Output the [X, Y] coordinate of the center of the cell containing the given text.  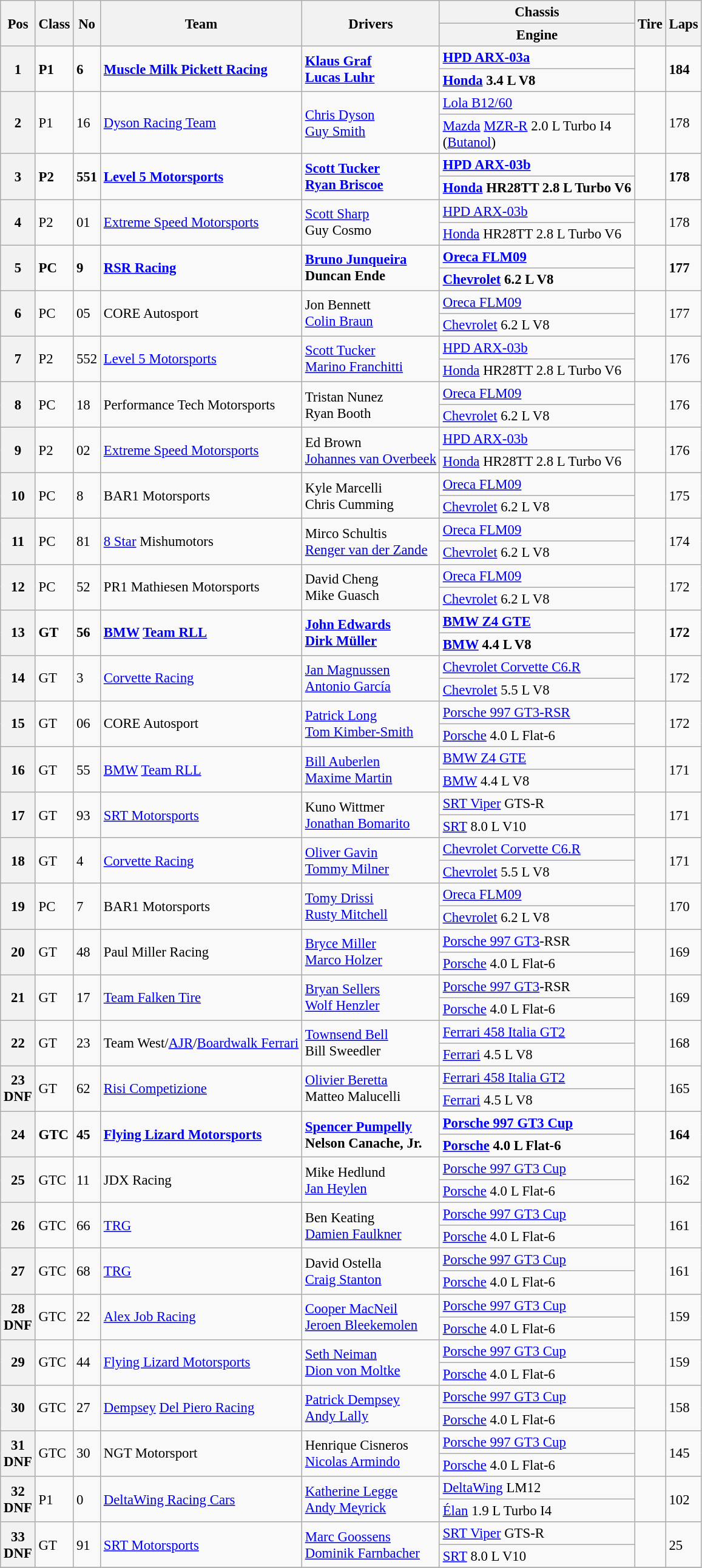
Henrique Cisneros Nicolas Armindo [370, 1453]
Lola B12/60 [536, 103]
13 [18, 632]
Bryce Miller Marco Holzer [370, 952]
Olivier Beretta Matteo Malucelli [370, 1088]
David Cheng Mike Guasch [370, 587]
Drivers [370, 23]
Honda 3.4 L V8 [536, 81]
Bill Auberlen Maxime Martin [370, 769]
145 [683, 1453]
Ben Keating Damien Faulkner [370, 1225]
32DNF [18, 1499]
174 [683, 541]
68 [87, 1271]
Marc Goossens Dominik Farnbacher [370, 1544]
55 [87, 769]
Muscle Milk Pickett Racing [201, 69]
David Ostella Craig Stanton [370, 1271]
Tire [650, 23]
Mirco Schultis Renger van der Zande [370, 541]
Seth Neiman Dion von Moltke [370, 1362]
1 [18, 69]
Kuno Wittmer Jonathan Bomarito [370, 815]
14 [18, 678]
Patrick Dempsey Andy Lally [370, 1408]
02 [87, 450]
20 [18, 952]
Townsend Bell Bill Sweedler [370, 1043]
Pos [18, 23]
RSR Racing [201, 268]
DeltaWing Racing Cars [201, 1499]
56 [87, 632]
Scott Tucker Ryan Briscoe [370, 177]
Jon Bennett Colin Braun [370, 313]
Chassis [536, 12]
01 [87, 222]
165 [683, 1088]
44 [87, 1362]
19 [18, 906]
HPD ARX-03a [536, 58]
52 [87, 587]
Patrick Long Tom Kimber-Smith [370, 724]
Laps [683, 23]
Jan Magnussen Antonio García [370, 678]
Alex Job Racing [201, 1316]
Tomy Drissi Rusty Mitchell [370, 906]
15 [18, 724]
Bryan Sellers Wolf Henzler [370, 997]
66 [87, 1225]
DeltaWing LM12 [536, 1488]
91 [87, 1544]
PR1 Mathiesen Motorsports [201, 587]
Tristan Nunez Ryan Booth [370, 404]
Ed Brown Johannes van Overbeek [370, 450]
Engine [536, 35]
05 [87, 313]
24 [18, 1134]
168 [683, 1043]
Risi Competizione [201, 1088]
Paul Miller Racing [201, 952]
8 Star Mishumotors [201, 541]
29 [18, 1362]
JDX Racing [201, 1180]
Cooper MacNeil Jeroen Bleekemolen [370, 1316]
Chris Dyson Guy Smith [370, 123]
12 [18, 587]
0 [87, 1499]
Performance Tech Motorsports [201, 404]
NGT Motorsport [201, 1453]
Mike Hedlund Jan Heylen [370, 1180]
Bruno Junqueira Duncan Ende [370, 268]
45 [87, 1134]
33DNF [18, 1544]
93 [87, 815]
Scott Tucker Marino Franchitti [370, 359]
Oliver Gavin Tommy Milner [370, 860]
Kyle Marcelli Chris Cumming [370, 496]
81 [87, 541]
Class [55, 23]
23 [87, 1043]
Dyson Racing Team [201, 123]
175 [683, 496]
170 [683, 906]
62 [87, 1088]
5 [18, 268]
Dempsey Del Piero Racing [201, 1408]
551 [87, 177]
Team West/AJR/Boardwalk Ferrari [201, 1043]
Scott Sharp Guy Cosmo [370, 222]
21 [18, 997]
No [87, 23]
Spencer Pumpelly Nelson Canache, Jr. [370, 1134]
552 [87, 359]
31DNF [18, 1453]
10 [18, 496]
28DNF [18, 1316]
162 [683, 1180]
06 [87, 724]
158 [683, 1408]
Élan 1.9 L Turbo I4 [536, 1511]
Team Falken Tire [201, 997]
184 [683, 69]
Team [201, 23]
164 [683, 1134]
26 [18, 1225]
23DNF [18, 1088]
102 [683, 1499]
Klaus Graf Lucas Luhr [370, 69]
Katherine Legge Andy Meyrick [370, 1499]
John Edwards Dirk Müller [370, 632]
Mazda MZR-R 2.0 L Turbo I4(Butanol) [536, 135]
2 [18, 123]
48 [87, 952]
